Detect which cell encompasses the target text, then output its [x, y] center coordinate. 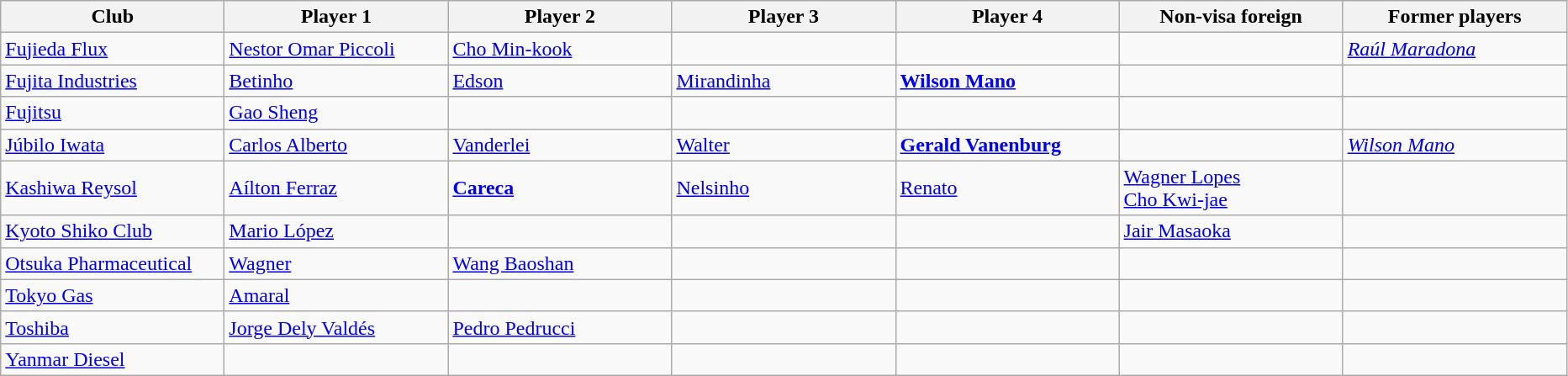
Fujitsu [113, 113]
Otsuka Pharmaceutical [113, 263]
Player 2 [560, 17]
Kyoto Shiko Club [113, 231]
Player 1 [336, 17]
Carlos Alberto [336, 145]
Tokyo Gas [113, 295]
Gao Sheng [336, 113]
Cho Min-kook [560, 49]
Pedro Pedrucci [560, 327]
Edson [560, 81]
Fujieda Flux [113, 49]
Club [113, 17]
Júbilo Iwata [113, 145]
Raúl Maradona [1454, 49]
Mirandinha [784, 81]
Player 3 [784, 17]
Former players [1454, 17]
Vanderlei [560, 145]
Wang Baoshan [560, 263]
Kashiwa Reysol [113, 188]
Walter [784, 145]
Nelsinho [784, 188]
Non-visa foreign [1231, 17]
Player 4 [1007, 17]
Wagner [336, 263]
Betinho [336, 81]
Toshiba [113, 327]
Wagner Lopes Cho Kwi-jae [1231, 188]
Careca [560, 188]
Amaral [336, 295]
Gerald Vanenburg [1007, 145]
Yanmar Diesel [113, 359]
Fujita Industries [113, 81]
Mario López [336, 231]
Jair Masaoka [1231, 231]
Aílton Ferraz [336, 188]
Jorge Dely Valdés [336, 327]
Renato [1007, 188]
Nestor Omar Piccoli [336, 49]
